Provide the (x, y) coordinate of the cell's center where the given text is located.  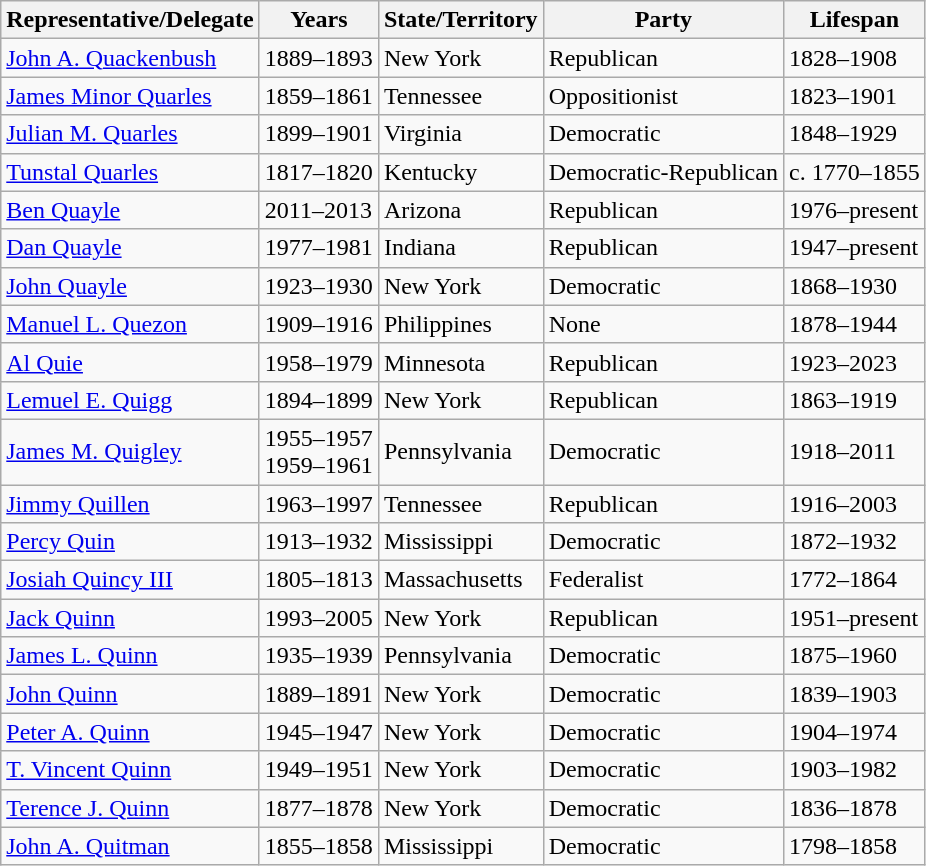
Oppositionist (663, 96)
1945–1947 (318, 732)
1951–present (854, 618)
None (663, 324)
Josiah Quincy III (130, 580)
1848–1929 (854, 134)
1817–1820 (318, 172)
Indiana (460, 248)
1889–1893 (318, 58)
John A. Quackenbush (130, 58)
1877–1878 (318, 808)
1909–1916 (318, 324)
Jimmy Quillen (130, 503)
James Minor Quarles (130, 96)
1918–2011 (854, 452)
Dan Quayle (130, 248)
1923–1930 (318, 286)
1913–1932 (318, 542)
Philippines (460, 324)
1872–1932 (854, 542)
State/Territory (460, 20)
1828–1908 (854, 58)
1923–2023 (854, 362)
Julian M. Quarles (130, 134)
Arizona (460, 210)
1955–19571959–1961 (318, 452)
1958–1979 (318, 362)
John Quinn (130, 694)
1904–1974 (854, 732)
T. Vincent Quinn (130, 770)
1798–1858 (854, 846)
Percy Quin (130, 542)
Virginia (460, 134)
1839–1903 (854, 694)
Tunstal Quarles (130, 172)
Representative/Delegate (130, 20)
John A. Quitman (130, 846)
Federalist (663, 580)
1805–1813 (318, 580)
1823–1901 (854, 96)
James M. Quigley (130, 452)
1935–1939 (318, 656)
1947–present (854, 248)
1899–1901 (318, 134)
Peter A. Quinn (130, 732)
1859–1861 (318, 96)
1868–1930 (854, 286)
1949–1951 (318, 770)
Al Quie (130, 362)
1976–present (854, 210)
1894–1899 (318, 400)
1889–1891 (318, 694)
1855–1858 (318, 846)
Minnesota (460, 362)
Party (663, 20)
Democratic-Republican (663, 172)
Massachusetts (460, 580)
1863–1919 (854, 400)
1772–1864 (854, 580)
Kentucky (460, 172)
John Quayle (130, 286)
1916–2003 (854, 503)
1878–1944 (854, 324)
1993–2005 (318, 618)
Manuel L. Quezon (130, 324)
1977–1981 (318, 248)
Lifespan (854, 20)
Jack Quinn (130, 618)
2011–2013 (318, 210)
1836–1878 (854, 808)
Lemuel E. Quigg (130, 400)
Years (318, 20)
Terence J. Quinn (130, 808)
1963–1997 (318, 503)
James L. Quinn (130, 656)
Ben Quayle (130, 210)
c. 1770–1855 (854, 172)
1903–1982 (854, 770)
1875–1960 (854, 656)
